Pinpoint the cell where the given text exists, returning its [X, Y] midpoint coordinate. 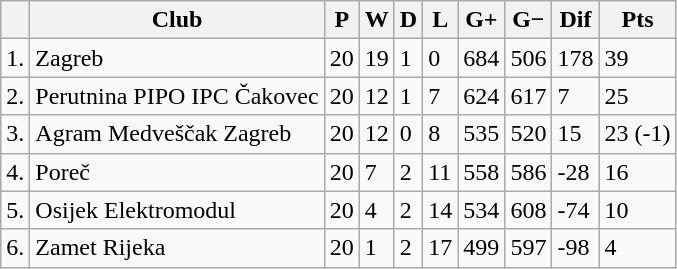
25 [638, 96]
W [376, 20]
23 (-1) [638, 134]
Zagreb [177, 58]
558 [482, 172]
10 [638, 210]
15 [576, 134]
-98 [576, 248]
Pts [638, 20]
Zamet Rijeka [177, 248]
16 [638, 172]
624 [482, 96]
D [408, 20]
617 [528, 96]
11 [440, 172]
506 [528, 58]
-74 [576, 210]
6. [16, 248]
P [342, 20]
-28 [576, 172]
19 [376, 58]
Perutnina PIPO IPC Čakovec [177, 96]
3. [16, 134]
Club [177, 20]
G+ [482, 20]
4. [16, 172]
Agram Medveščak Zagreb [177, 134]
684 [482, 58]
499 [482, 248]
520 [528, 134]
17 [440, 248]
586 [528, 172]
G− [528, 20]
1. [16, 58]
39 [638, 58]
597 [528, 248]
Poreč [177, 172]
Osijek Elektromodul [177, 210]
534 [482, 210]
608 [528, 210]
2. [16, 96]
8 [440, 134]
178 [576, 58]
535 [482, 134]
Dif [576, 20]
14 [440, 210]
L [440, 20]
5. [16, 210]
